Output the (x, y) coordinate of the center of the cell containing the given text.  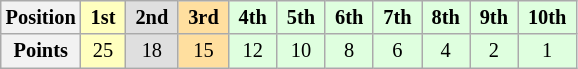
18 (152, 51)
3rd (203, 17)
10th (547, 17)
Position (41, 17)
4th (253, 17)
6th (349, 17)
12 (253, 51)
5th (301, 17)
9th (494, 17)
25 (104, 51)
6 (397, 51)
1st (104, 17)
8 (349, 51)
8th (446, 17)
15 (203, 51)
Points (41, 51)
2nd (152, 17)
10 (301, 51)
7th (397, 17)
4 (446, 51)
2 (494, 51)
1 (547, 51)
